For the text-containing cell, return its midpoint in [x, y] coordinate format. 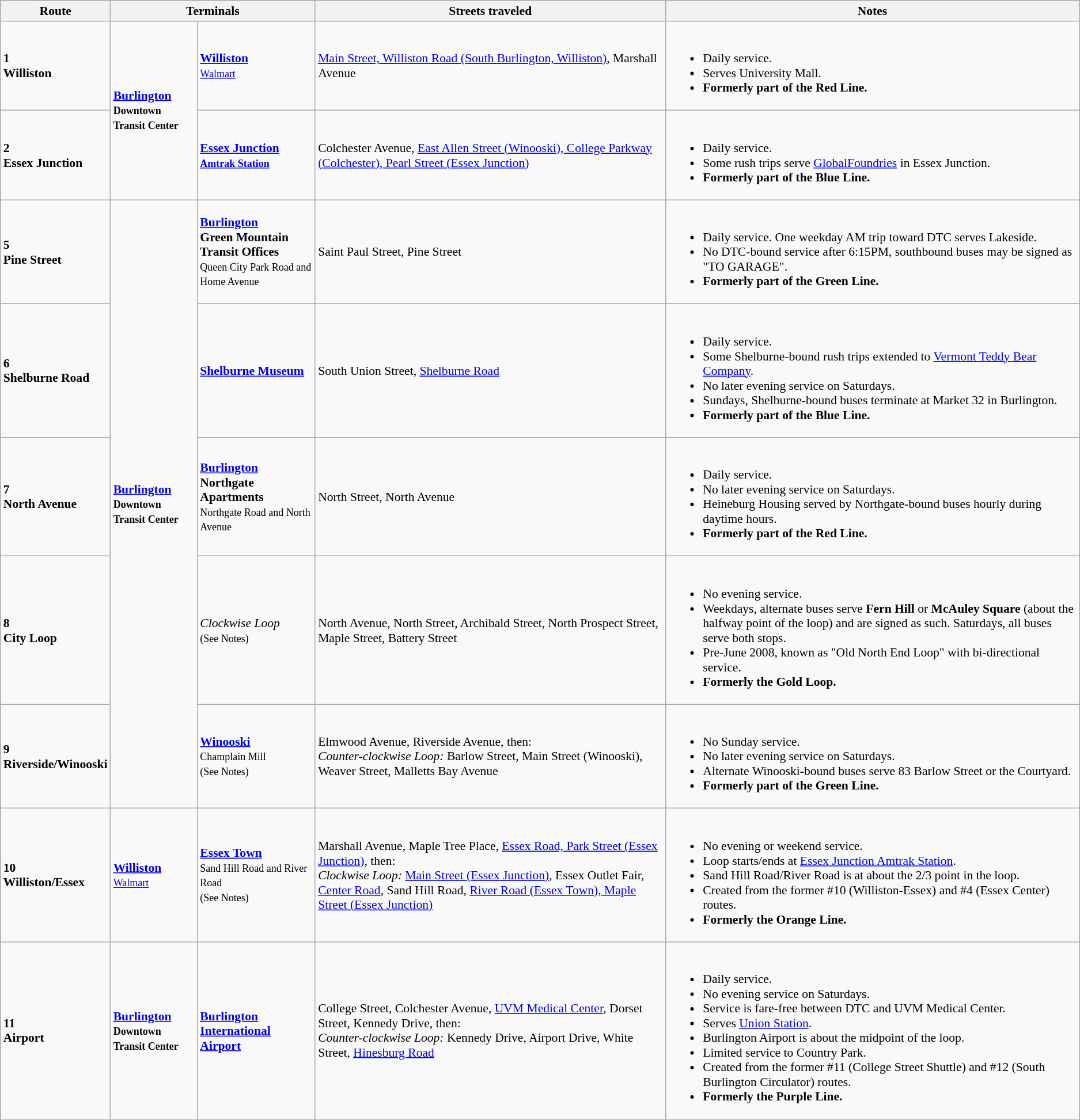
10Williston/Essex [55, 875]
6Shelburne Road [55, 371]
7North Avenue [55, 497]
Essex TownSand Hill Road and River Road(See Notes) [256, 875]
Clockwise Loop(See Notes) [256, 630]
8City Loop [55, 630]
North Avenue, North Street, Archibald Street, North Prospect Street, Maple Street, Battery Street [490, 630]
Main Street, Williston Road (South Burlington, Williston), Marshall Avenue [490, 66]
Route [55, 11]
9Riverside/Winooski [55, 757]
Essex JunctionAmtrak Station [256, 155]
South Union Street, Shelburne Road [490, 371]
11Airport [55, 1031]
BurlingtonGreen Mountain Transit OfficesQueen City Park Road and Home Avenue [256, 252]
5Pine Street [55, 252]
Colchester Avenue, East Allen Street (Winooski), College Parkway (Colchester), Pearl Street (Essex Junction) [490, 155]
Saint Paul Street, Pine Street [490, 252]
Streets traveled [490, 11]
Shelburne Museum [256, 371]
1Williston [55, 66]
Daily service.Serves University Mall.Formerly part of the Red Line. [872, 66]
WinooskiChamplain Mill(See Notes) [256, 757]
2Essex Junction [55, 155]
Elmwood Avenue, Riverside Avenue, then:Counter-clockwise Loop: Barlow Street, Main Street (Winooski), Weaver Street, Malletts Bay Avenue [490, 757]
BurlingtonNorthgate ApartmentsNorthgate Road and North Avenue [256, 497]
Terminals [213, 11]
Notes [872, 11]
Daily service.Some rush trips serve GlobalFoundries in Essex Junction.Formerly part of the Blue Line. [872, 155]
North Street, North Avenue [490, 497]
Burlington International Airport [256, 1031]
